Pinpoint the cell where the given text exists, returning its [x, y] midpoint coordinate. 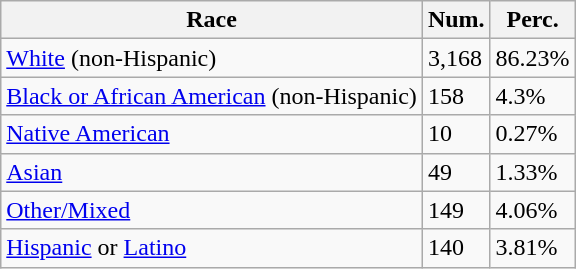
White (non-Hispanic) [212, 58]
140 [456, 248]
86.23% [532, 58]
158 [456, 96]
Hispanic or Latino [212, 248]
Num. [456, 20]
Race [212, 20]
149 [456, 210]
49 [456, 172]
Perc. [532, 20]
10 [456, 134]
Asian [212, 172]
Black or African American (non-Hispanic) [212, 96]
Other/Mixed [212, 210]
0.27% [532, 134]
3.81% [532, 248]
4.06% [532, 210]
3,168 [456, 58]
1.33% [532, 172]
4.3% [532, 96]
Native American [212, 134]
